Search for the cell housing the specified text and yield its (x, y) center coordinate. 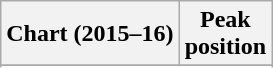
Peakposition (225, 34)
Chart (2015–16) (90, 34)
